For the text-containing cell, return its midpoint in [X, Y] coordinate format. 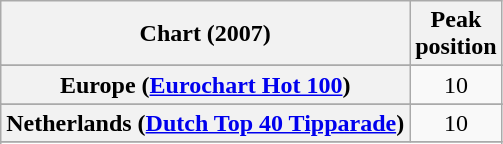
Netherlands (Dutch Top 40 Tipparade) [206, 123]
Peakposition [456, 34]
Chart (2007) [206, 34]
Europe (Eurochart Hot 100) [206, 85]
